Pinpoint the cell where the given text exists, returning its [x, y] midpoint coordinate. 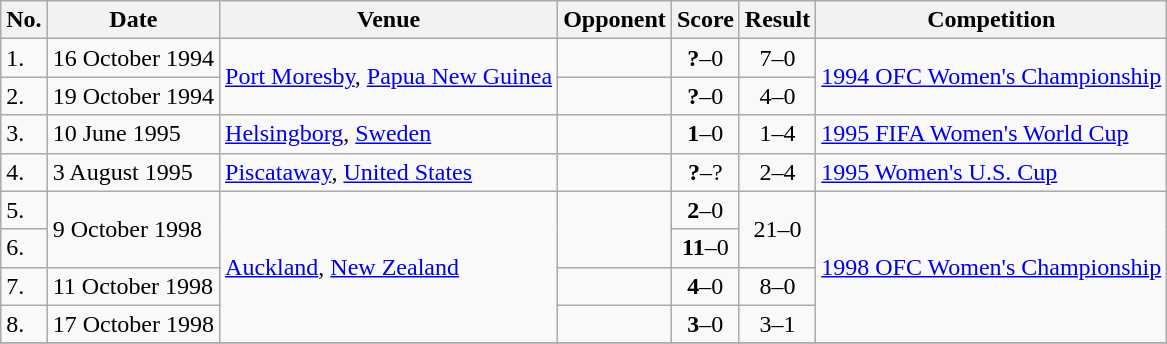
1995 Women's U.S. Cup [992, 172]
Port Moresby, Papua New Guinea [389, 77]
1994 OFC Women's Championship [992, 77]
Score [705, 20]
Helsingborg, Sweden [389, 134]
2–4 [777, 172]
Auckland, New Zealand [389, 267]
3. [24, 134]
19 October 1994 [133, 96]
Venue [389, 20]
3–0 [705, 324]
Piscataway, United States [389, 172]
21–0 [777, 229]
17 October 1998 [133, 324]
No. [24, 20]
Date [133, 20]
4. [24, 172]
3–1 [777, 324]
7. [24, 286]
1–0 [705, 134]
6. [24, 248]
2–0 [705, 210]
Competition [992, 20]
10 June 1995 [133, 134]
8. [24, 324]
3 August 1995 [133, 172]
16 October 1994 [133, 58]
Opponent [615, 20]
9 October 1998 [133, 229]
8–0 [777, 286]
1995 FIFA Women's World Cup [992, 134]
1–4 [777, 134]
?–? [705, 172]
1. [24, 58]
Result [777, 20]
5. [24, 210]
11 October 1998 [133, 286]
2. [24, 96]
1998 OFC Women's Championship [992, 267]
7–0 [777, 58]
11–0 [705, 248]
